Detect which cell encompasses the target text, then output its (X, Y) center coordinate. 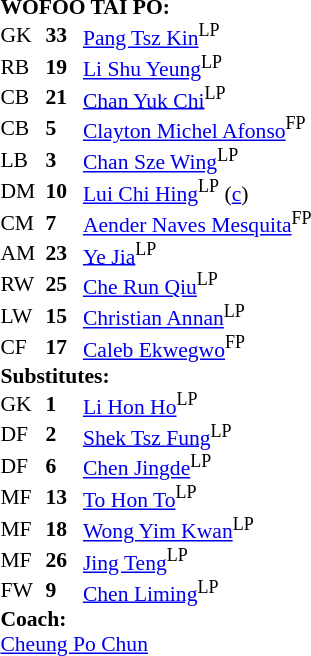
RB (22, 66)
23 (64, 254)
33 (64, 36)
10 (64, 190)
RW (22, 284)
17 (64, 346)
Substitutes: (156, 376)
LB (22, 160)
9 (64, 590)
CM (22, 222)
AM (22, 254)
2 (64, 434)
15 (64, 316)
7 (64, 222)
DM (22, 190)
26 (64, 560)
19 (64, 66)
FW (22, 590)
6 (64, 466)
LW (22, 316)
CF (22, 346)
1 (64, 404)
Coach: (156, 620)
18 (64, 528)
5 (64, 128)
3 (64, 160)
13 (64, 498)
25 (64, 284)
21 (64, 98)
